Identify which cell holds the provided text, then report its [X, Y] central coordinate. 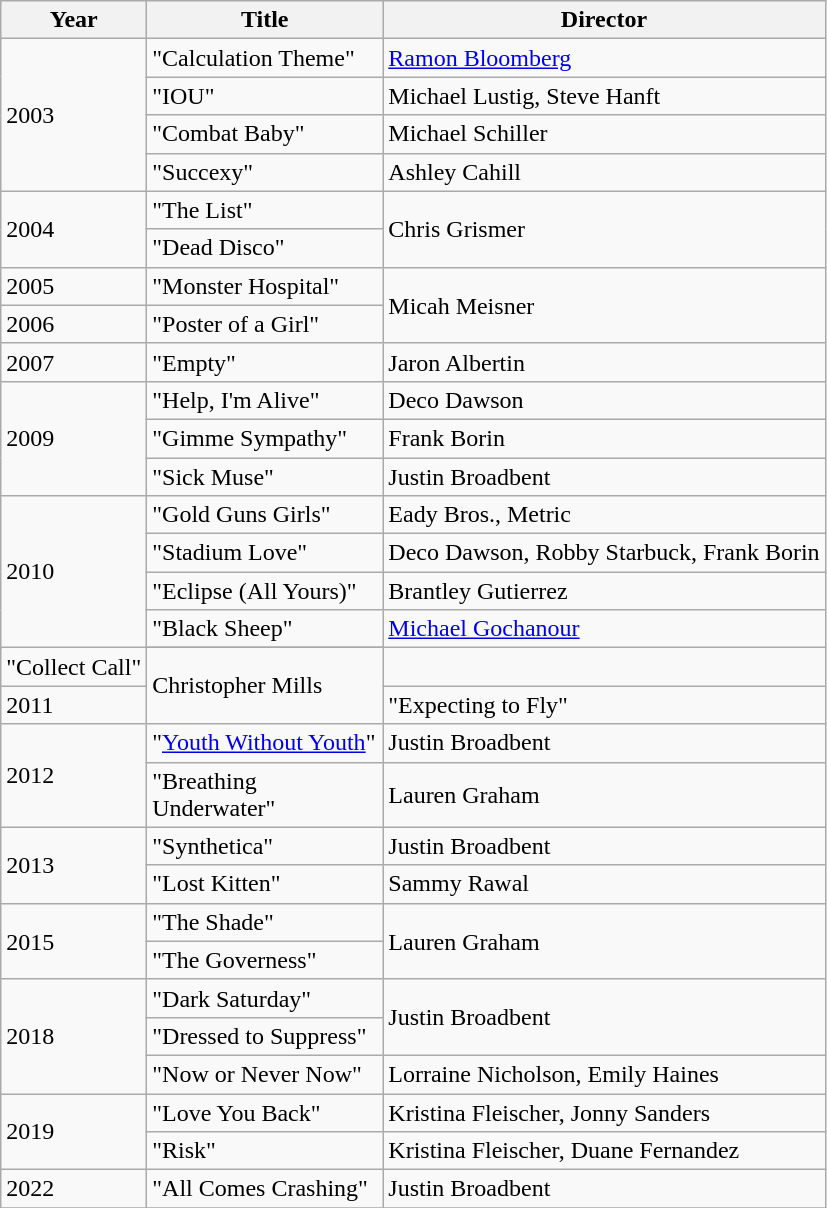
Chris Grismer [604, 229]
"Expecting to Fly" [604, 705]
"Empty" [265, 362]
2011 [74, 705]
Ashley Cahill [604, 172]
2018 [74, 1036]
"Black Sheep" [265, 629]
Title [265, 20]
2009 [74, 438]
Lorraine Nicholson, Emily Haines [604, 1074]
"The Governess" [265, 960]
"The Shade" [265, 922]
Jaron Albertin [604, 362]
"Calculation Theme" [265, 58]
2015 [74, 941]
Christopher Mills [265, 686]
Director [604, 20]
"Love You Back" [265, 1113]
"Combat Baby" [265, 134]
"Now or Never Now" [265, 1074]
2004 [74, 229]
"Breathing Underwater" [265, 794]
"Help, I'm Alive" [265, 400]
"Collect Call" [74, 667]
2005 [74, 286]
Eady Bros., Metric [604, 515]
Michael Schiller [604, 134]
Deco Dawson [604, 400]
"Dressed to Suppress" [265, 1036]
Ramon Bloomberg [604, 58]
Michael Gochanour [604, 629]
"The List" [265, 210]
Michael Lustig, Steve Hanft [604, 96]
Year [74, 20]
2006 [74, 324]
Brantley Gutierrez [604, 591]
"Youth Without Youth" [265, 743]
"Eclipse (All Yours)" [265, 591]
Deco Dawson, Robby Starbuck, Frank Borin [604, 553]
2003 [74, 115]
"IOU" [265, 96]
2007 [74, 362]
"Lost Kitten" [265, 884]
"Gimme Sympathy" [265, 438]
"Gold Guns Girls" [265, 515]
"Poster of a Girl" [265, 324]
Frank Borin [604, 438]
Micah Meisner [604, 305]
"Stadium Love" [265, 553]
"Dead Disco" [265, 248]
Sammy Rawal [604, 884]
"All Comes Crashing" [265, 1189]
Kristina Fleischer, Duane Fernandez [604, 1151]
"Synthetica" [265, 846]
2022 [74, 1189]
2012 [74, 776]
2019 [74, 1132]
"Risk" [265, 1151]
"Sick Muse" [265, 477]
2013 [74, 865]
"Dark Saturday" [265, 998]
Kristina Fleischer, Jonny Sanders [604, 1113]
2010 [74, 572]
"Succexy" [265, 172]
"Monster Hospital" [265, 286]
